Pinpoint the cell where the given text exists, returning its (x, y) midpoint coordinate. 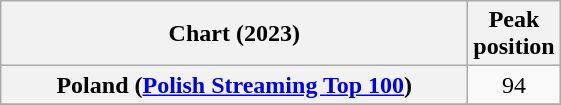
Peak position (514, 34)
94 (514, 85)
Poland (Polish Streaming Top 100) (234, 85)
Chart (2023) (234, 34)
